Capture the cell that displays the provided text and extract its [x, y] central coordinate. 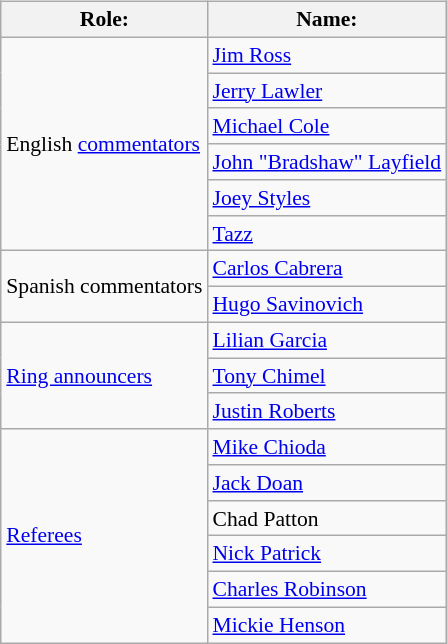
Nick Patrick [326, 554]
Jim Ross [326, 55]
Carlos Cabrera [326, 269]
Jerry Lawler [326, 91]
John "Bradshaw" Layfield [326, 162]
Chad Patton [326, 518]
Tazz [326, 233]
Hugo Savinovich [326, 305]
Jack Doan [326, 483]
Michael Cole [326, 126]
Joey Styles [326, 198]
Referees [104, 536]
Name: [326, 20]
Spanish commentators [104, 286]
Charles Robinson [326, 590]
Tony Chimel [326, 376]
Lilian Garcia [326, 340]
Mickie Henson [326, 625]
Role: [104, 20]
Mike Chioda [326, 447]
English commentators [104, 144]
Justin Roberts [326, 411]
Ring announcers [104, 376]
